Detect which cell encompasses the target text, then output its [x, y] center coordinate. 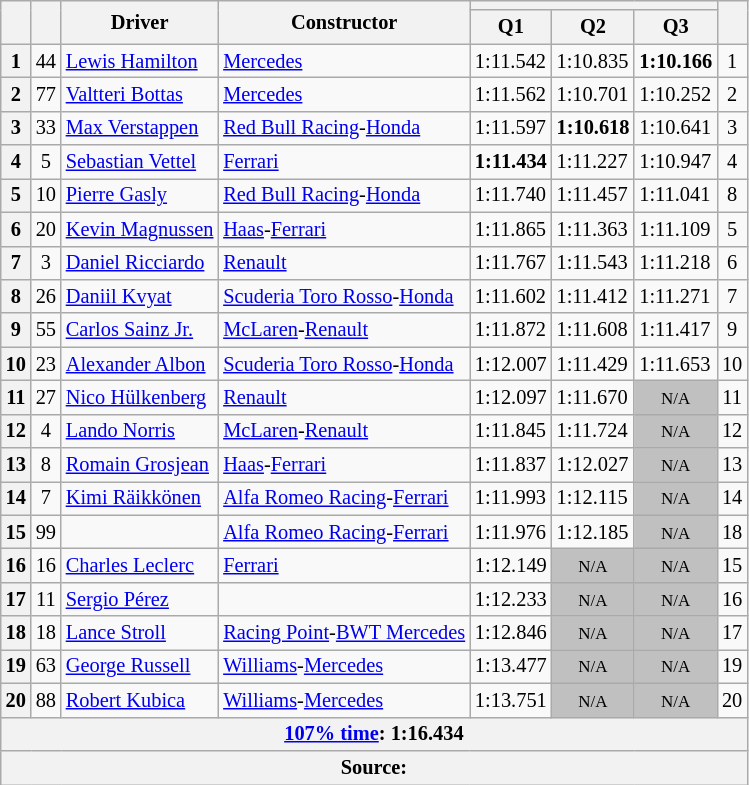
Lance Stroll [140, 633]
63 [46, 666]
1:11.562 [511, 94]
1:12.846 [511, 633]
1:11.417 [676, 330]
1:11.363 [594, 229]
Constructor [344, 22]
1:11.271 [676, 296]
44 [46, 61]
Racing Point-BWT Mercedes [344, 633]
1:13.751 [511, 700]
1:12.027 [594, 465]
1:10.166 [676, 61]
1:11.865 [511, 229]
Robert Kubica [140, 700]
1:10.641 [676, 128]
Charles Leclerc [140, 565]
1:11.976 [511, 532]
88 [46, 700]
27 [46, 397]
1:11.837 [511, 465]
Romain Grosjean [140, 465]
1:11.872 [511, 330]
Source: [374, 767]
Lewis Hamilton [140, 61]
1:11.767 [511, 263]
1:10.618 [594, 128]
Kimi Räikkönen [140, 498]
1:11.109 [676, 229]
1:11.608 [594, 330]
Q3 [676, 27]
23 [46, 364]
1:11.434 [511, 162]
1:12.233 [511, 599]
1:12.185 [594, 532]
99 [46, 532]
1:10.835 [594, 61]
1:10.252 [676, 94]
1:13.477 [511, 666]
1:11.457 [594, 195]
77 [46, 94]
1:11.993 [511, 498]
1:10.701 [594, 94]
George Russell [140, 666]
1:11.602 [511, 296]
55 [46, 330]
Daniil Kvyat [140, 296]
1:11.412 [594, 296]
1:12.007 [511, 364]
Nico Hülkenberg [140, 397]
Q2 [594, 27]
1:12.097 [511, 397]
33 [46, 128]
Alexander Albon [140, 364]
Sergio Pérez [140, 599]
Driver [140, 22]
1:11.653 [676, 364]
Valtteri Bottas [140, 94]
1:11.845 [511, 431]
1:11.724 [594, 431]
Sebastian Vettel [140, 162]
1:11.041 [676, 195]
Daniel Ricciardo [140, 263]
Pierre Gasly [140, 195]
Lando Norris [140, 431]
1:11.597 [511, 128]
1:10.947 [676, 162]
1:11.542 [511, 61]
1:11.429 [594, 364]
1:11.543 [594, 263]
1:11.740 [511, 195]
1:11.218 [676, 263]
26 [46, 296]
1:11.670 [594, 397]
Kevin Magnussen [140, 229]
Carlos Sainz Jr. [140, 330]
1:12.149 [511, 565]
Q1 [511, 27]
Max Verstappen [140, 128]
107% time: 1:16.434 [374, 734]
1:12.115 [594, 498]
1:11.227 [594, 162]
